Return [x, y] of the center of cell containing provided text 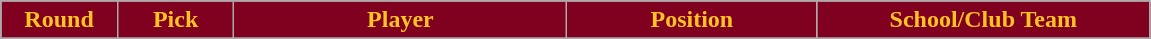
Player [400, 20]
Pick [176, 20]
School/Club Team [984, 20]
Position [692, 20]
Round [60, 20]
